Determine the (X, Y) coordinate at the center of the cell enclosing the given text.  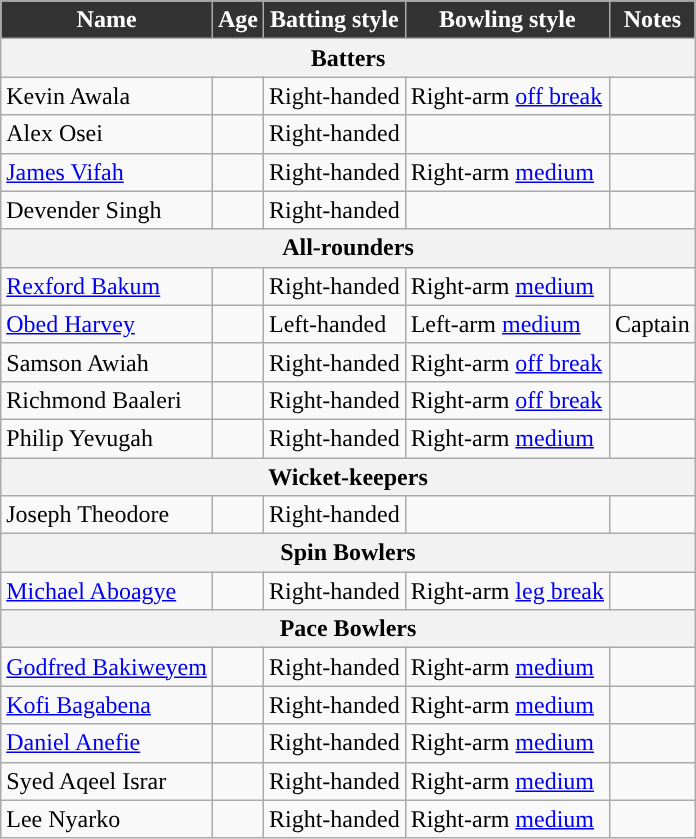
Captain (652, 324)
Pace Bowlers (348, 629)
Samson Awiah (107, 362)
Daniel Anefie (107, 743)
Left-handed (334, 324)
James Vifah (107, 172)
Lee Nyarko (107, 819)
Richmond Baaleri (107, 400)
Rexford Bakum (107, 286)
Wicket-keepers (348, 477)
Left-arm medium (507, 324)
Name (107, 20)
Batting style (334, 20)
Right-arm leg break (507, 591)
Michael Aboagye (107, 591)
Devender Singh (107, 210)
Godfred Bakiweyem (107, 667)
Notes (652, 20)
Alex Osei (107, 134)
Philip Yevugah (107, 438)
Obed Harvey (107, 324)
Joseph Theodore (107, 515)
Kofi Bagabena (107, 705)
Age (238, 20)
Syed Aqeel Israr (107, 781)
Bowling style (507, 20)
Kevin Awala (107, 96)
Batters (348, 58)
Spin Bowlers (348, 553)
All-rounders (348, 248)
